Search for the cell housing the specified text and yield its [x, y] center coordinate. 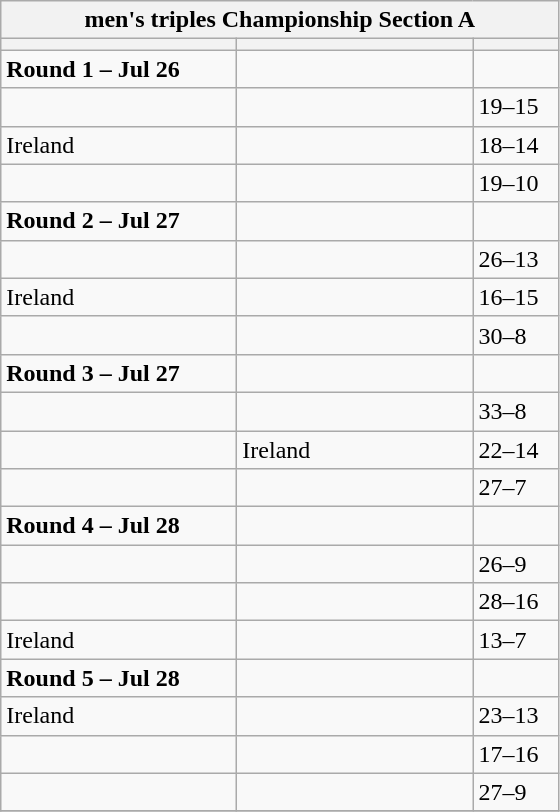
27–7 [516, 488]
16–15 [516, 297]
19–10 [516, 183]
13–7 [516, 640]
Round 4 – Jul 28 [119, 526]
26–13 [516, 259]
22–14 [516, 449]
men's triples Championship Section A [280, 20]
17–16 [516, 754]
18–14 [516, 145]
28–16 [516, 602]
Round 3 – Jul 27 [119, 373]
23–13 [516, 716]
30–8 [516, 335]
Round 2 – Jul 27 [119, 221]
33–8 [516, 411]
27–9 [516, 792]
Round 5 – Jul 28 [119, 678]
26–9 [516, 564]
Round 1 – Jul 26 [119, 69]
19–15 [516, 107]
